Search for the cell housing the specified text and yield its (X, Y) center coordinate. 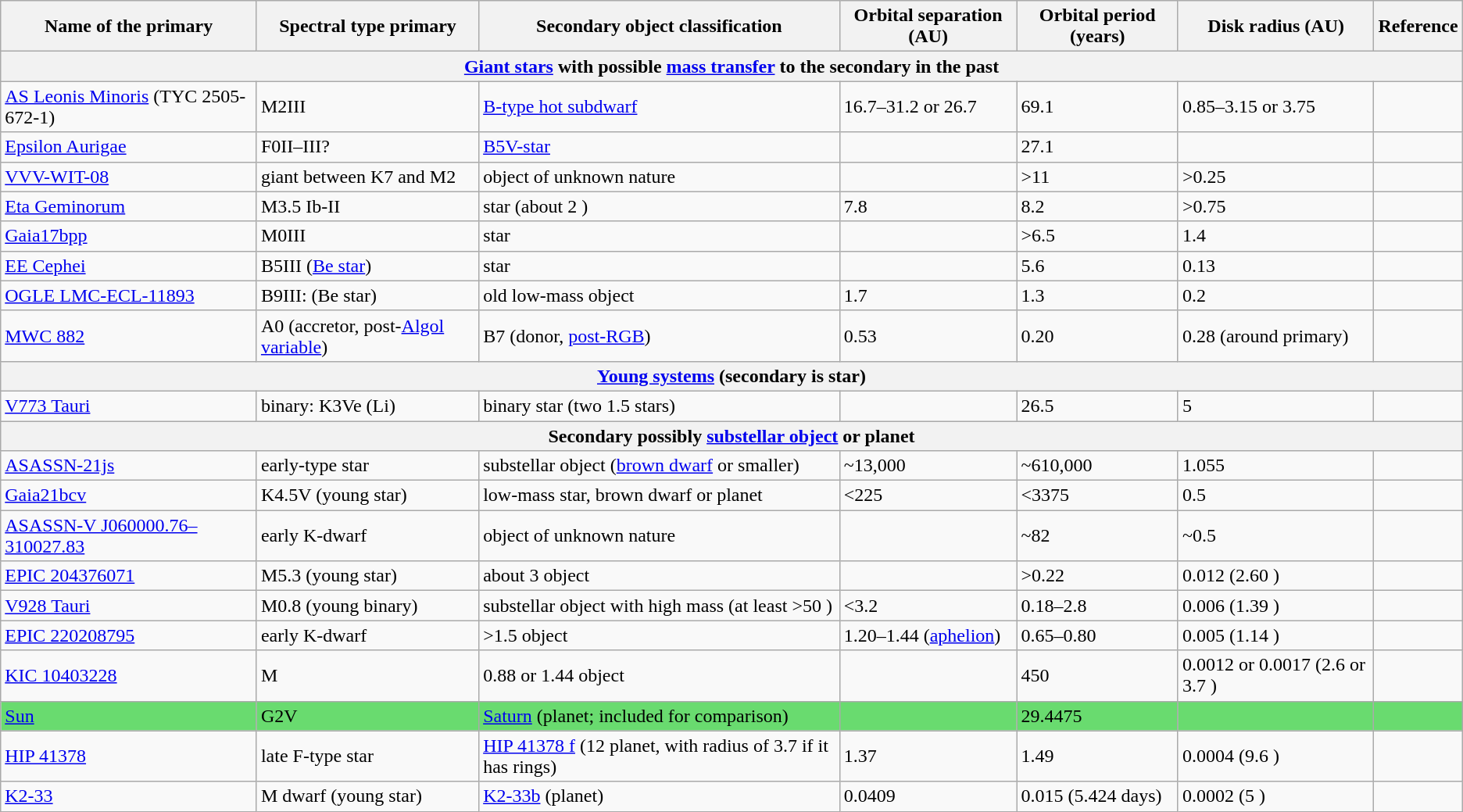
KIC 10403228 (129, 675)
5.6 (1097, 266)
Eta Geminorum (129, 206)
substellar object with high mass (at least >50 ) (660, 606)
binary star (two 1.5 stars) (660, 406)
450 (1097, 675)
K2-33b (planet) (660, 796)
>0.22 (1097, 576)
K2-33 (129, 796)
M dwarf (young star) (367, 796)
0.13 (1275, 266)
K4.5V (young star) (367, 495)
<3.2 (928, 606)
ASASSN-21js (129, 466)
>6.5 (1097, 236)
>1.5 object (660, 635)
Spectral type primary (367, 27)
Orbital period (years) (1097, 27)
69.1 (1097, 106)
29.4475 (1097, 716)
1.7 (928, 295)
B5III (Be star) (367, 266)
Sun (129, 716)
MWC 882 (129, 336)
M5.3 (young star) (367, 576)
27.1 (1097, 147)
0.0002 (5 ) (1275, 796)
HIP 41378 f (12 planet, with radius of 3.7 if it has rings) (660, 757)
M0III (367, 236)
B9III: (Be star) (367, 295)
<3375 (1097, 495)
Gaia17bpp (129, 236)
substellar object (brown dwarf or smaller) (660, 466)
about 3 object (660, 576)
Saturn (planet; included for comparison) (660, 716)
0.28 (around primary) (1275, 336)
1.4 (1275, 236)
Name of the primary (129, 27)
>0.75 (1275, 206)
0.65–0.80 (1097, 635)
~82 (1097, 536)
0.015 (5.424 days) (1097, 796)
1.3 (1097, 295)
M3.5 Ib-II (367, 206)
~0.5 (1275, 536)
Disk radius (AU) (1275, 27)
1.055 (1275, 466)
7.8 (928, 206)
M0.8 (young binary) (367, 606)
giant between K7 and M2 (367, 177)
EE Cephei (129, 266)
V773 Tauri (129, 406)
<225 (928, 495)
M2III (367, 106)
low-mass star, brown dwarf or planet (660, 495)
B-type hot subdwarf (660, 106)
Young systems (secondary is star) (731, 376)
A0 (accretor, post-Algol variable) (367, 336)
early-type star (367, 466)
late F-type star (367, 757)
EPIC 204376071 (129, 576)
B7 (donor, post-RGB) (660, 336)
Reference (1418, 27)
>0.25 (1275, 177)
binary: K3Ve (Li) (367, 406)
V928 Tauri (129, 606)
0.5 (1275, 495)
OGLE LMC-ECL-11893 (129, 295)
Epsilon Aurigae (129, 147)
>11 (1097, 177)
0.88 or 1.44 object (660, 675)
1.20–1.44 (aphelion) (928, 635)
0.18–2.8 (1097, 606)
Secondary object classification (660, 27)
Secondary possibly substellar object or planet (731, 435)
0.006 (1.39 ) (1275, 606)
old low-mass object (660, 295)
0.85–3.15 or 3.75 (1275, 106)
8.2 (1097, 206)
16.7–31.2 or 26.7 (928, 106)
0.2 (1275, 295)
0.0004 (9.6 ) (1275, 757)
0.20 (1097, 336)
EPIC 220208795 (129, 635)
ASASSN-V J060000.76–310027.83 (129, 536)
26.5 (1097, 406)
5 (1275, 406)
HIP 41378 (129, 757)
Giant stars with possible mass transfer to the secondary in the past (731, 66)
0.0012 or 0.0017 (2.6 or 3.7 ) (1275, 675)
M (367, 675)
B5V-star (660, 147)
~610,000 (1097, 466)
0.005 (1.14 ) (1275, 635)
VVV-WIT-08 (129, 177)
0.012 (2.60 ) (1275, 576)
0.53 (928, 336)
Orbital separation (AU) (928, 27)
F0II–III? (367, 147)
1.49 (1097, 757)
1.37 (928, 757)
AS Leonis Minoris (TYC 2505-672-1) (129, 106)
0.0409 (928, 796)
G2V (367, 716)
Gaia21bcv (129, 495)
star (about 2 ) (660, 206)
~13,000 (928, 466)
